Extract the [x, y] coordinate from the center of the cell holding the provided text.  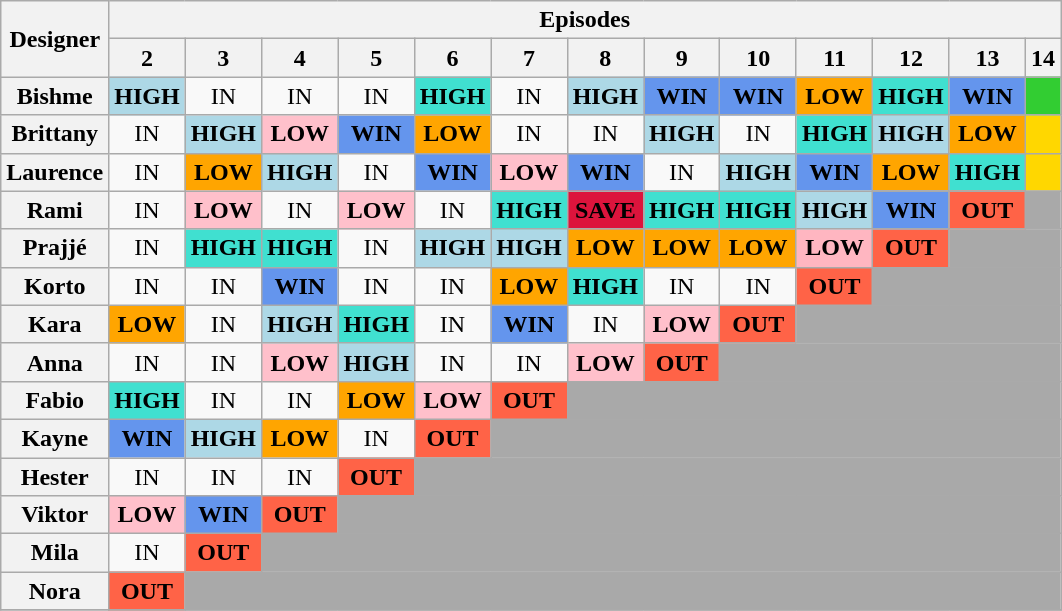
Anna [55, 362]
14 [1044, 58]
7 [529, 58]
Korto [55, 286]
9 [682, 58]
Bishme [55, 96]
Episodes [585, 20]
12 [911, 58]
Fabio [55, 400]
8 [605, 58]
Viktor [55, 515]
Rami [55, 210]
Brittany [55, 134]
11 [834, 58]
Kara [55, 324]
Mila [55, 553]
10 [758, 58]
Nora [55, 591]
6 [452, 58]
Prajjé [55, 248]
Laurence [55, 172]
5 [376, 58]
4 [300, 58]
Hester [55, 477]
SAVE [605, 210]
13 [987, 58]
Designer [55, 39]
Kayne [55, 438]
3 [223, 58]
2 [147, 58]
